Search for the cell housing the specified text and yield its (x, y) center coordinate. 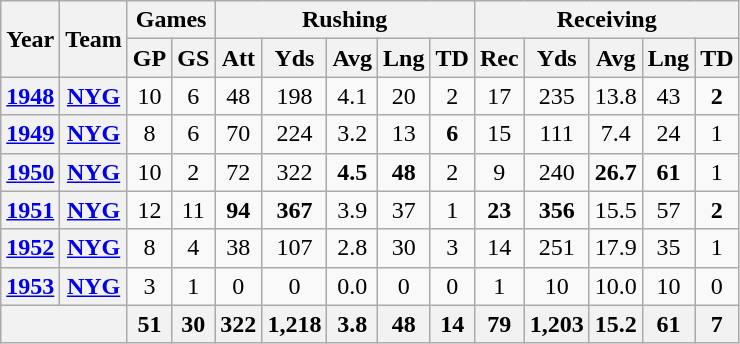
111 (556, 134)
3.8 (352, 324)
1952 (30, 248)
Att (238, 58)
37 (404, 210)
57 (668, 210)
7 (717, 324)
9 (499, 172)
198 (294, 96)
35 (668, 248)
Rushing (345, 20)
224 (294, 134)
251 (556, 248)
11 (194, 210)
94 (238, 210)
235 (556, 96)
4.5 (352, 172)
240 (556, 172)
72 (238, 172)
12 (149, 210)
20 (404, 96)
367 (294, 210)
Games (170, 20)
1,203 (556, 324)
13 (404, 134)
1953 (30, 286)
Year (30, 39)
3.2 (352, 134)
51 (149, 324)
43 (668, 96)
15.2 (616, 324)
1950 (30, 172)
23 (499, 210)
356 (556, 210)
2.8 (352, 248)
1951 (30, 210)
0.0 (352, 286)
Team (94, 39)
79 (499, 324)
1,218 (294, 324)
17.9 (616, 248)
70 (238, 134)
107 (294, 248)
26.7 (616, 172)
24 (668, 134)
GS (194, 58)
38 (238, 248)
3.9 (352, 210)
GP (149, 58)
4 (194, 248)
Receiving (606, 20)
4.1 (352, 96)
15 (499, 134)
15.5 (616, 210)
Rec (499, 58)
1949 (30, 134)
10.0 (616, 286)
7.4 (616, 134)
13.8 (616, 96)
17 (499, 96)
1948 (30, 96)
